Identify which cell holds the provided text, then report its (X, Y) central coordinate. 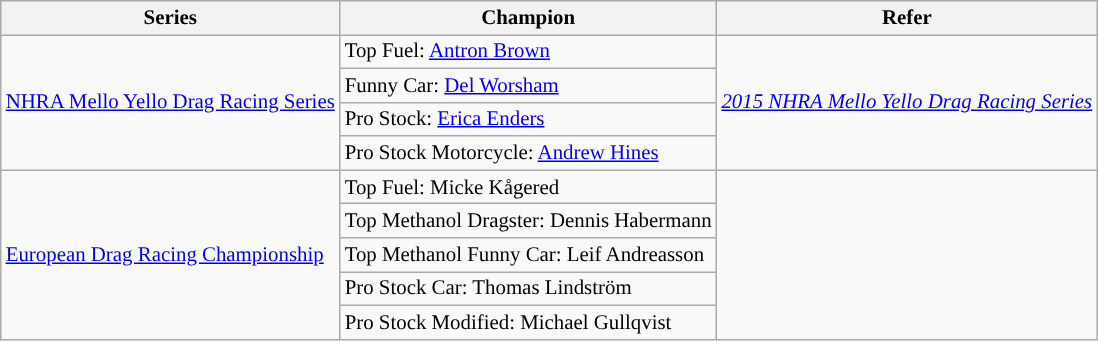
NHRA Mello Yello Drag Racing Series (170, 102)
Top Methanol Dragster: Dennis Habermann (528, 221)
Funny Car: Del Worsham (528, 85)
Top Methanol Funny Car: Leif Andreasson (528, 255)
Pro Stock: Erica Enders (528, 119)
2015 NHRA Mello Yello Drag Racing Series (908, 102)
European Drag Racing Championship (170, 254)
Top Fuel: Antron Brown (528, 51)
Champion (528, 18)
Top Fuel: Micke Kågered (528, 187)
Pro Stock Car: Thomas Lindström (528, 288)
Refer (908, 18)
Pro Stock Motorcycle: Andrew Hines (528, 153)
Series (170, 18)
Pro Stock Modified: Michael Gullqvist (528, 322)
